Extract the [X, Y] coordinate from the center of the cell holding the provided text.  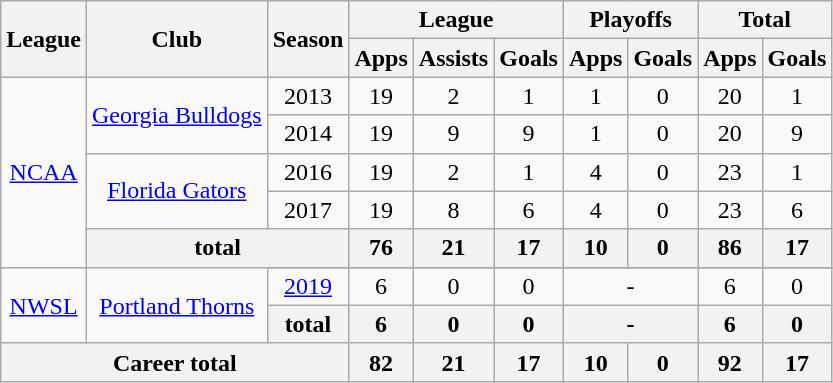
2019 [308, 286]
82 [381, 362]
Playoffs [630, 20]
Total [765, 20]
Georgia Bulldogs [176, 115]
86 [730, 248]
Portland Thorns [176, 305]
2016 [308, 172]
NWSL [44, 305]
76 [381, 248]
8 [453, 210]
NCAA [44, 172]
2017 [308, 210]
Florida Gators [176, 191]
Assists [453, 58]
Season [308, 39]
2013 [308, 96]
Career total [175, 362]
92 [730, 362]
Club [176, 39]
2014 [308, 134]
